For the text-containing cell, return its midpoint in [X, Y] coordinate format. 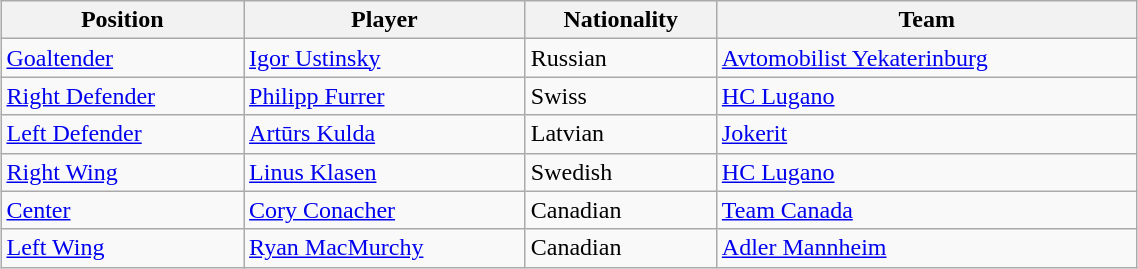
Cory Conacher [385, 210]
Left Wing [122, 248]
Igor Ustinsky [385, 58]
Goaltender [122, 58]
Ryan MacMurchy [385, 248]
Team Canada [926, 210]
Position [122, 20]
Team [926, 20]
Artūrs Kulda [385, 134]
Player [385, 20]
Jokerit [926, 134]
Swiss [620, 96]
Avtomobilist Yekaterinburg [926, 58]
Swedish [620, 172]
Latvian [620, 134]
Left Defender [122, 134]
Adler Mannheim [926, 248]
Russian [620, 58]
Right Wing [122, 172]
Center [122, 210]
Nationality [620, 20]
Linus Klasen [385, 172]
Philipp Furrer [385, 96]
Right Defender [122, 96]
